Pinpoint the cell where the given text exists, returning its (X, Y) midpoint coordinate. 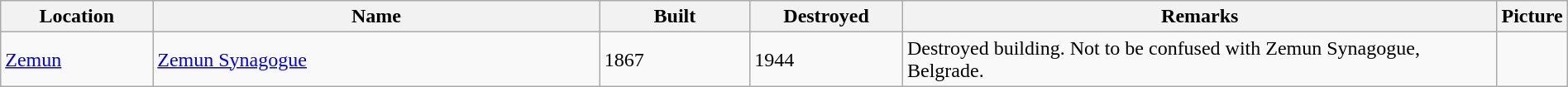
Remarks (1199, 17)
1867 (675, 60)
Destroyed (827, 17)
Name (376, 17)
Location (77, 17)
1944 (827, 60)
Zemun (77, 60)
Zemun Synagogue (376, 60)
Picture (1532, 17)
Destroyed building. Not to be confused with Zemun Synagogue, Belgrade. (1199, 60)
Built (675, 17)
